Identify which cell holds the provided text, then report its (X, Y) central coordinate. 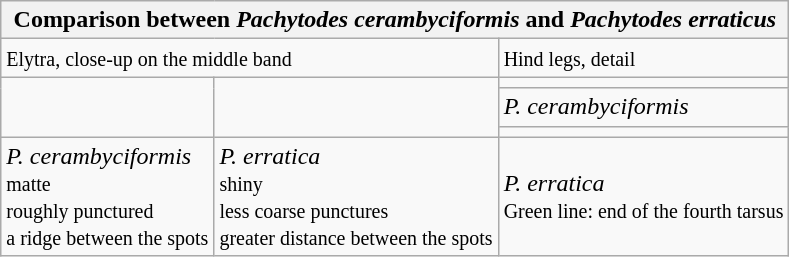
P. cerambyciformis (644, 107)
P. erraticashiny less coarse punctures greater distance between the spots (356, 196)
Elytra, close-up on the middle band (250, 58)
P. erratica Green line: end of the fourth tarsus (644, 196)
Hind legs, detail (644, 58)
Comparison between Pachytodes cerambyciformis and Pachytodes erraticus (395, 20)
P. cerambyciformismatte roughly punctured a ridge between the spots (108, 196)
